Search for the cell housing the specified text and yield its (x, y) center coordinate. 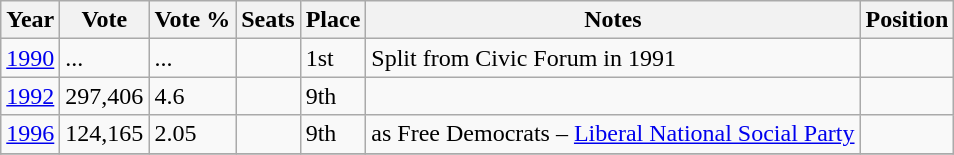
2.05 (192, 134)
Split from Civic Forum in 1991 (613, 58)
Year (30, 20)
Vote (104, 20)
as Free Democrats – Liberal National Social Party (613, 134)
Notes (613, 20)
4.6 (192, 96)
Place (333, 20)
1996 (30, 134)
1992 (30, 96)
1990 (30, 58)
1st (333, 58)
Vote % (192, 20)
Position (907, 20)
Seats (268, 20)
124,165 (104, 134)
297,406 (104, 96)
